Determine the [x, y] coordinate at the center of the cell enclosing the given text.  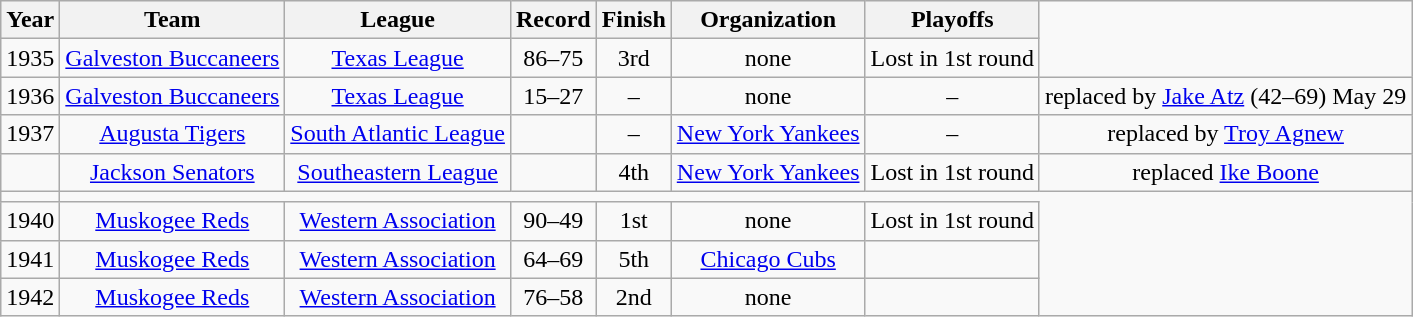
replaced by Jake Atz (42–69) May 29 [1225, 96]
1937 [30, 134]
Record [553, 20]
1st [634, 221]
Augusta Tigers [172, 134]
Organization [768, 20]
1935 [30, 58]
Playoffs [952, 20]
Team [172, 20]
replaced Ike Boone [1225, 172]
Chicago Cubs [768, 259]
1942 [30, 297]
3rd [634, 58]
90–49 [553, 221]
86–75 [553, 58]
5th [634, 259]
4th [634, 172]
1941 [30, 259]
Jackson Senators [172, 172]
Southeastern League [398, 172]
League [398, 20]
2nd [634, 297]
15–27 [553, 96]
South Atlantic League [398, 134]
replaced by Troy Agnew [1225, 134]
Finish [634, 20]
76–58 [553, 297]
64–69 [553, 259]
Year [30, 20]
1936 [30, 96]
1940 [30, 221]
